Capture the cell that displays the provided text and extract its (X, Y) central coordinate. 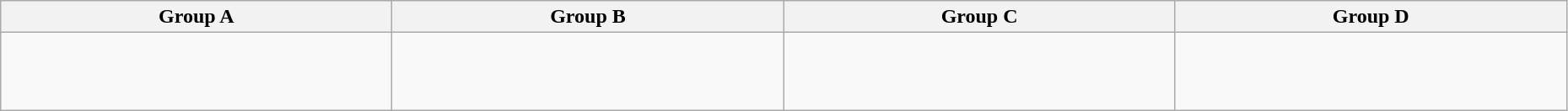
Group D (1371, 17)
Group B (588, 17)
Group C (979, 17)
Group A (197, 17)
